Identify which cell holds the provided text, then report its [x, y] central coordinate. 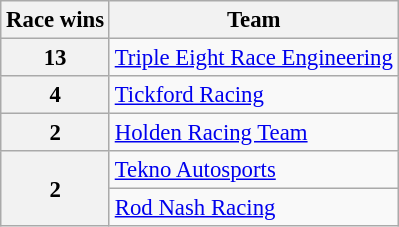
4 [56, 95]
Triple Eight Race Engineering [254, 58]
Tickford Racing [254, 95]
Race wins [56, 20]
Rod Nash Racing [254, 208]
Team [254, 20]
13 [56, 58]
Tekno Autosports [254, 170]
Holden Racing Team [254, 133]
